Extract the (X, Y) coordinate from the center of the cell holding the provided text.  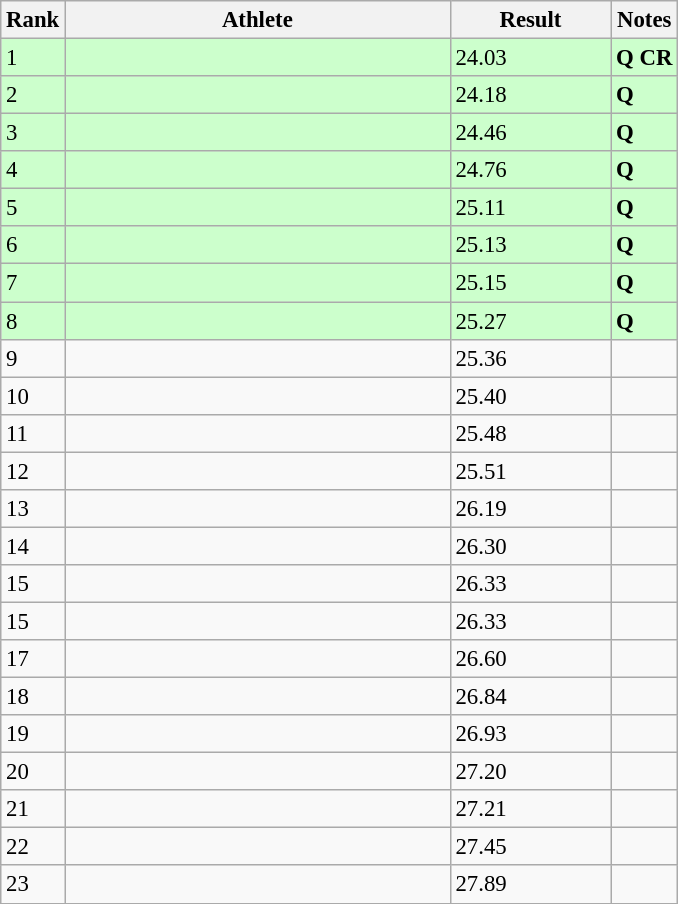
24.76 (530, 170)
25.27 (530, 321)
25.48 (530, 433)
27.20 (530, 772)
Athlete (258, 20)
25.13 (530, 245)
17 (33, 659)
5 (33, 208)
25.40 (530, 396)
27.45 (530, 847)
18 (33, 697)
10 (33, 396)
8 (33, 321)
4 (33, 170)
24.46 (530, 133)
26.84 (530, 697)
3 (33, 133)
Rank (33, 20)
23 (33, 885)
26.19 (530, 509)
26.60 (530, 659)
21 (33, 809)
25.15 (530, 283)
13 (33, 509)
22 (33, 847)
25.36 (530, 358)
26.93 (530, 734)
27.89 (530, 885)
6 (33, 245)
7 (33, 283)
24.03 (530, 58)
20 (33, 772)
9 (33, 358)
14 (33, 546)
Notes (644, 20)
Q CR (644, 58)
12 (33, 471)
2 (33, 95)
11 (33, 433)
26.30 (530, 546)
25.11 (530, 208)
25.51 (530, 471)
19 (33, 734)
1 (33, 58)
24.18 (530, 95)
Result (530, 20)
27.21 (530, 809)
